Locate the cell with the specified text and output its [X, Y] center coordinate. 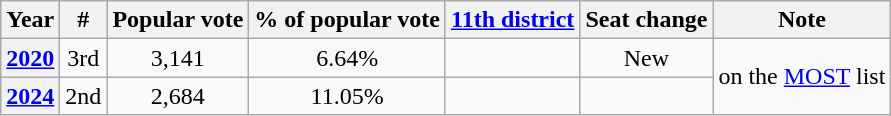
# [84, 20]
on the MOST list [802, 77]
6.64% [348, 58]
Popular vote [178, 20]
New [646, 58]
% of popular vote [348, 20]
3rd [84, 58]
3,141 [178, 58]
11.05% [348, 96]
2020 [30, 58]
Year [30, 20]
2nd [84, 96]
Seat change [646, 20]
11th district [512, 20]
Note [802, 20]
2024 [30, 96]
2,684 [178, 96]
